Detect which cell encompasses the target text, then output its [X, Y] center coordinate. 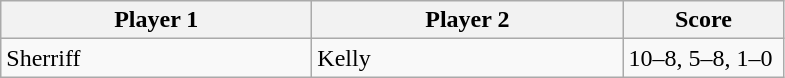
10–8, 5–8, 1–0 [704, 58]
Player 1 [156, 20]
Player 2 [468, 20]
Kelly [468, 58]
Sherriff [156, 58]
Score [704, 20]
